For the text-containing cell, return its midpoint in (X, Y) coordinate format. 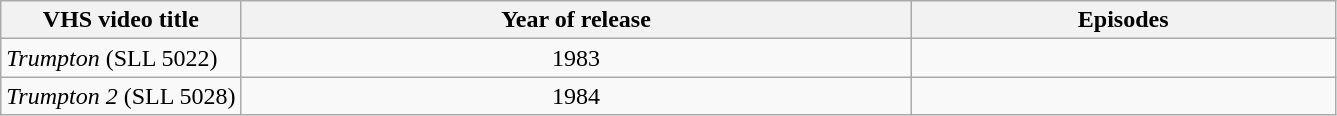
Trumpton (SLL 5022) (121, 58)
1983 (576, 58)
Year of release (576, 20)
Trumpton 2 (SLL 5028) (121, 96)
1984 (576, 96)
Episodes (1123, 20)
VHS video title (121, 20)
